Detect which cell encompasses the target text, then output its (X, Y) center coordinate. 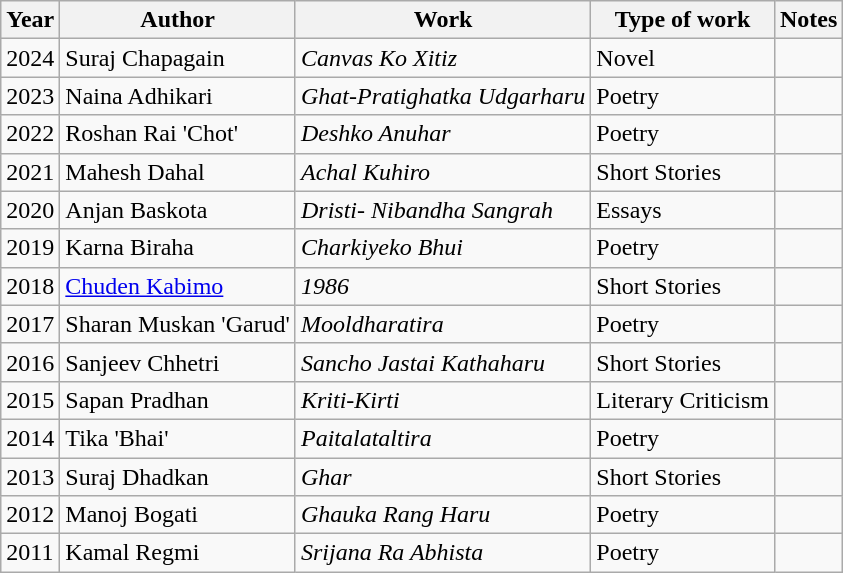
Novel (683, 58)
Notes (808, 20)
Work (442, 20)
2022 (30, 134)
2018 (30, 286)
Roshan Rai 'Chot' (178, 134)
Sanjeev Chhetri (178, 362)
2012 (30, 515)
Deshko Anuhar (442, 134)
Ghat-Pratighatka Udgarharu (442, 96)
Suraj Chapagain (178, 58)
2013 (30, 477)
2023 (30, 96)
Mooldharatira (442, 324)
Paitalataltira (442, 438)
Karna Biraha (178, 248)
Achal Kuhiro (442, 172)
Manoj Bogati (178, 515)
Anjan Baskota (178, 210)
2017 (30, 324)
Canvas Ko Xitiz (442, 58)
Ghauka Rang Haru (442, 515)
Tika 'Bhai' (178, 438)
Suraj Dhadkan (178, 477)
2021 (30, 172)
2016 (30, 362)
Srijana Ra Abhista (442, 553)
Essays (683, 210)
Sapan Pradhan (178, 400)
Type of work (683, 20)
Author (178, 20)
Kriti-Kirti (442, 400)
2011 (30, 553)
Literary Criticism (683, 400)
Mahesh Dahal (178, 172)
Kamal Regmi (178, 553)
Ghar (442, 477)
Sharan Muskan 'Garud' (178, 324)
Sancho Jastai Kathaharu (442, 362)
1986 (442, 286)
Year (30, 20)
Naina Adhikari (178, 96)
Dristi- Nibandha Sangrah (442, 210)
2015 (30, 400)
2014 (30, 438)
2020 (30, 210)
Charkiyeko Bhui (442, 248)
Chuden Kabimo (178, 286)
2019 (30, 248)
2024 (30, 58)
